Detect which cell encompasses the target text, then output its [X, Y] center coordinate. 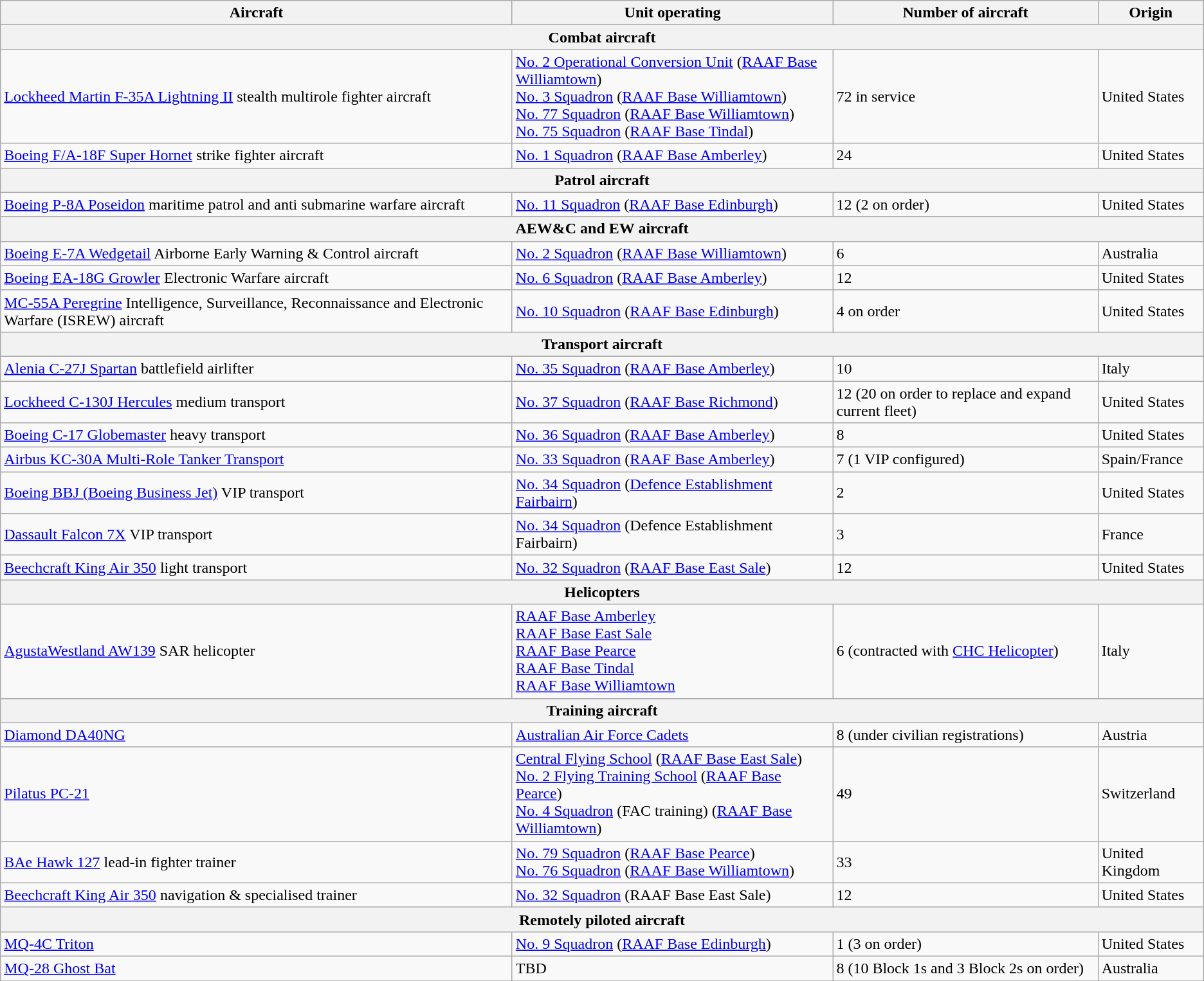
3 [965, 535]
Boeing E-7A Wedgetail Airborne Early Warning & Control aircraft [257, 253]
49 [965, 794]
Austria [1151, 735]
Training aircraft [602, 710]
Australian Air Force Cadets [673, 735]
6 [965, 253]
Combat aircraft [602, 37]
No. 36 Squadron (RAAF Base Amberley) [673, 435]
Beechcraft King Air 350 light transport [257, 568]
7 (1 VIP configured) [965, 460]
Lockheed Martin F-35A Lightning II stealth multirole fighter aircraft [257, 96]
Switzerland [1151, 794]
No. 33 Squadron (RAAF Base Amberley) [673, 460]
Boeing F/A-18F Super Hornet strike fighter aircraft [257, 156]
Central Flying School (RAAF Base East Sale)No. 2 Flying Training School (RAAF Base Pearce)No. 4 Squadron (FAC training) (RAAF Base Williamtown) [673, 794]
No. 2 Squadron (RAAF Base Williamtown) [673, 253]
Boeing C-17 Globemaster heavy transport [257, 435]
France [1151, 535]
Boeing BBJ (Boeing Business Jet) VIP transport [257, 492]
10 [965, 368]
Beechcraft King Air 350 navigation & specialised trainer [257, 895]
Helicopters [602, 592]
No. 37 Squadron (RAAF Base Richmond) [673, 401]
No. 11 Squadron (RAAF Base Edinburgh) [673, 204]
24 [965, 156]
Spain/France [1151, 460]
6 (contracted with CHC Helicopter) [965, 651]
RAAF Base AmberleyRAAF Base East SaleRAAF Base PearceRAAF Base TindalRAAF Base Williamtown [673, 651]
Origin [1151, 13]
Airbus KC-30A Multi-Role Tanker Transport [257, 460]
Unit operating [673, 13]
MQ-28 Ghost Bat [257, 968]
2 [965, 492]
Boeing EA-18G Growler Electronic Warfare aircraft [257, 278]
Lockheed C-130J Hercules medium transport [257, 401]
MC-55A Peregrine Intelligence, Surveillance, Reconnaissance and Electronic Warfare (ISREW) aircraft [257, 311]
Diamond DA40NG [257, 735]
Transport aircraft [602, 344]
Remotely piloted aircraft [602, 919]
1 (3 on order) [965, 944]
Alenia C-27J Spartan battlefield airlifter [257, 368]
No. 6 Squadron (RAAF Base Amberley) [673, 278]
8 [965, 435]
No. 1 Squadron (RAAF Base Amberley) [673, 156]
Dassault Falcon 7X VIP transport [257, 535]
Patrol aircraft [602, 180]
Boeing P-8A Poseidon maritime patrol and anti submarine warfare aircraft [257, 204]
33 [965, 861]
MQ-4C Triton [257, 944]
No. 10 Squadron (RAAF Base Edinburgh) [673, 311]
AEW&C and EW aircraft [602, 229]
Number of aircraft [965, 13]
8 (under civilian registrations) [965, 735]
72 in service [965, 96]
4 on order [965, 311]
No. 35 Squadron (RAAF Base Amberley) [673, 368]
AgustaWestland AW139 SAR helicopter [257, 651]
No. 9 Squadron (RAAF Base Edinburgh) [673, 944]
Pilatus PC-21 [257, 794]
BAe Hawk 127 lead-in fighter trainer [257, 861]
12 (2 on order) [965, 204]
United Kingdom [1151, 861]
12 (20 on order to replace and expand current fleet) [965, 401]
Aircraft [257, 13]
No. 79 Squadron (RAAF Base Pearce)No. 76 Squadron (RAAF Base Williamtown) [673, 861]
TBD [673, 968]
8 (10 Block 1s and 3 Block 2s on order) [965, 968]
